Return the [X, Y] coordinate for the center point of the cell that contains the specified text.  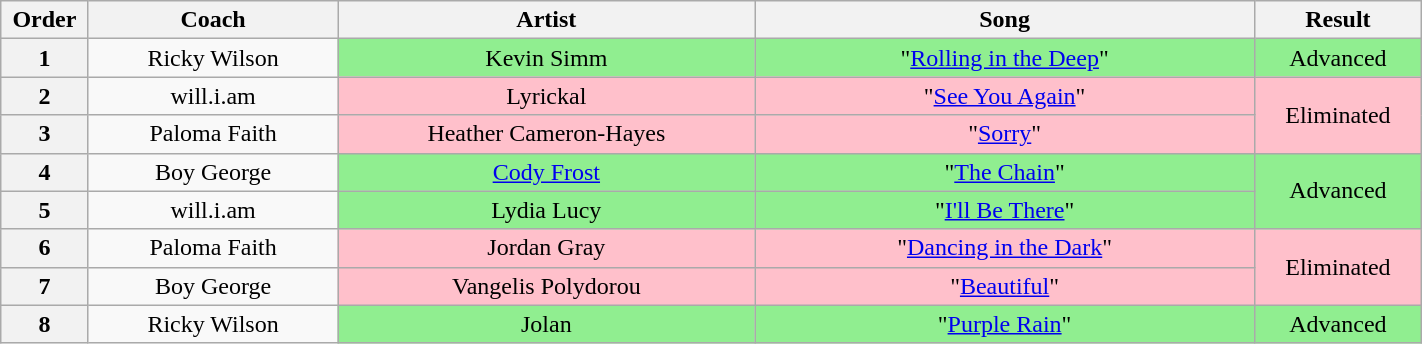
"The Chain" [1005, 172]
Kevin Simm [546, 58]
Heather Cameron-Hayes [546, 134]
Song [1005, 20]
5 [44, 210]
Cody Frost [546, 172]
6 [44, 248]
4 [44, 172]
Lyrickal [546, 96]
"Purple Rain" [1005, 324]
"Beautiful" [1005, 286]
7 [44, 286]
2 [44, 96]
"Dancing in the Dark" [1005, 248]
Lydia Lucy [546, 210]
Vangelis Polydorou [546, 286]
"Sorry" [1005, 134]
Artist [546, 20]
"I'll Be There" [1005, 210]
Jordan Gray [546, 248]
8 [44, 324]
Coach [213, 20]
"Rolling in the Deep" [1005, 58]
Order [44, 20]
3 [44, 134]
1 [44, 58]
Jolan [546, 324]
Result [1338, 20]
"See You Again" [1005, 96]
